Find where the given text appears and provide that cell's center as [x, y] coordinate. 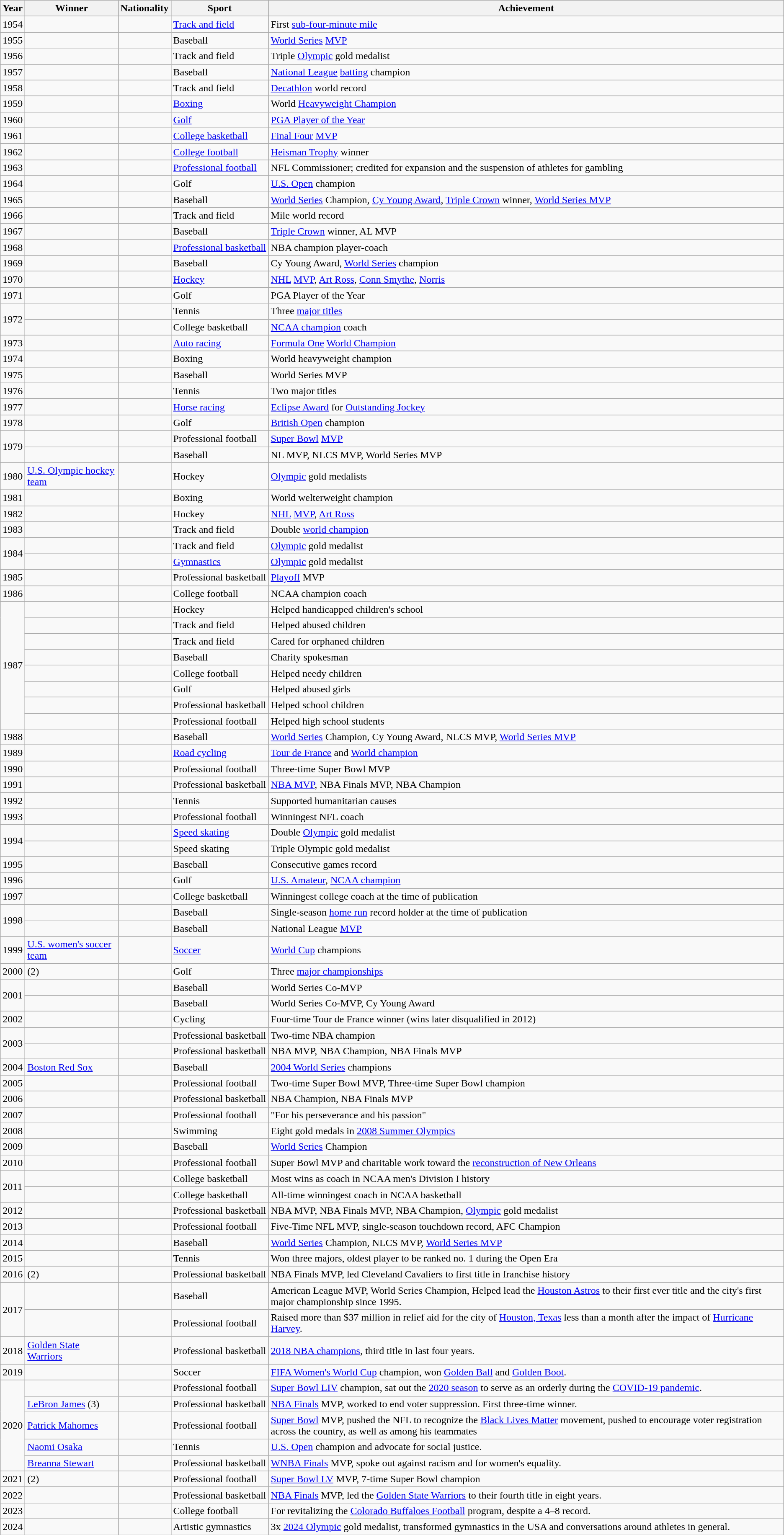
1966 [13, 216]
2014 [13, 1243]
WNBA Finals MVP, spoke out against racism and for women's equality. [526, 1463]
Helped needy children [526, 673]
1988 [13, 737]
1979 [13, 446]
1961 [13, 136]
NBA MVP, NBA Finals MVP, NBA Champion, Olympic gold medalist [526, 1210]
1984 [13, 554]
1987 [13, 665]
Super Bowl MVP and charitable work toward the reconstruction of New Orleans [526, 1163]
World Series Champion, NLCS MVP, World Series MVP [526, 1243]
Consecutive games record [526, 864]
3x 2024 Olympic gold medalist, transformed gymnastics in the USA and conversations around athletes in general. [526, 1527]
Artistic gymnastics [219, 1527]
Tour de France and World champion [526, 753]
1983 [13, 530]
World Cup champions [526, 950]
Golden State Warriors [72, 1350]
For revitalizing the Colorado Buffaloes Football program, despite a 4–8 record. [526, 1511]
NFL Commissioner; credited for expansion and the suspension of athletes for gambling [526, 168]
Naomi Osaka [72, 1447]
Year [13, 8]
U.S. Open champion and advocate for social justice. [526, 1447]
Sport [219, 8]
2017 [13, 1310]
1955 [13, 40]
1965 [13, 200]
1972 [13, 319]
Helped school children [526, 705]
2010 [13, 1163]
1967 [13, 232]
1960 [13, 120]
Supported humanitarian causes [526, 801]
Cared for orphaned children [526, 641]
Decathlon world record [526, 88]
Road cycling [219, 753]
1975 [13, 375]
2021 [13, 1479]
World heavyweight champion [526, 359]
1969 [13, 263]
National League MVP [526, 928]
Eight gold medals in 2008 Summer Olympics [526, 1131]
World Series Champion, Cy Young Award, Triple Crown winner, World Series MVP [526, 200]
1990 [13, 769]
NBA Champion, NBA Finals MVP [526, 1099]
1974 [13, 359]
1962 [13, 152]
First sub-four-minute mile [526, 24]
2019 [13, 1372]
1971 [13, 295]
2020 [13, 1426]
2011 [13, 1187]
1994 [13, 841]
Double Olympic gold medalist [526, 833]
NBA Finals MVP, led the Golden State Warriors to their fourth title in eight years. [526, 1495]
Winner [72, 8]
Eclipse Award for Outstanding Jockey [526, 407]
2012 [13, 1210]
1958 [13, 88]
2005 [13, 1083]
1970 [13, 279]
2007 [13, 1115]
1976 [13, 391]
World welterweight champion [526, 498]
Winningest NFL coach [526, 817]
1980 [13, 477]
2001 [13, 995]
1956 [13, 56]
2022 [13, 1495]
Raised more than $37 million in relief aid for the city of Houston, Texas less than a month after the impact of Hurricane Harvey. [526, 1323]
2009 [13, 1147]
2013 [13, 1226]
Achievement [526, 8]
Three-time Super Bowl MVP [526, 769]
Charity spokesman [526, 657]
1989 [13, 753]
Super Bowl LIV champion, sat out the 2020 season to serve as an orderly during the COVID-19 pandemic. [526, 1388]
2003 [13, 1043]
1954 [13, 24]
Won three majors, oldest player to be ranked no. 1 during the Open Era [526, 1259]
2006 [13, 1099]
Double world champion [526, 530]
Formula One World Champion [526, 343]
1981 [13, 498]
U.S. Open champion [526, 183]
2008 [13, 1131]
2024 [13, 1527]
Breanna Stewart [72, 1463]
Helped abused children [526, 625]
Three major titles [526, 311]
1997 [13, 896]
1991 [13, 785]
2023 [13, 1511]
NBA MVP, NBA Champion, NBA Finals MVP [526, 1051]
NBA Finals MVP, led Cleveland Cavaliers to first title in franchise history [526, 1274]
Two-time Super Bowl MVP, Three-time Super Bowl champion [526, 1083]
Auto racing [219, 343]
1982 [13, 514]
1999 [13, 950]
NBA MVP, NBA Finals MVP, NBA Champion [526, 785]
World Heavyweight Champion [526, 104]
1963 [13, 168]
Four-time Tour de France winner (wins later disqualified in 2012) [526, 1019]
World Series Co-MVP [526, 987]
LeBron James (3) [72, 1404]
2018 NBA champions, third title in last four years. [526, 1350]
2004 World Series champions [526, 1067]
Two-time NBA champion [526, 1035]
1998 [13, 920]
1992 [13, 801]
2002 [13, 1019]
1995 [13, 864]
National League batting champion [526, 72]
Most wins as coach in NCAA men's Division I history [526, 1179]
NL MVP, NLCS MVP, World Series MVP [526, 454]
Single-season home run record holder at the time of publication [526, 912]
1986 [13, 593]
Cycling [219, 1019]
Helped handicapped children's school [526, 609]
Playoff MVP [526, 578]
Super Bowl MVP [526, 439]
Five-Time NFL MVP, single-season touchdown record, AFC Champion [526, 1226]
Boston Red Sox [72, 1067]
U.S. women's soccer team [72, 950]
1978 [13, 423]
Mile world record [526, 216]
NBA Finals MVP, worked to end voter suppression. First three-time winner. [526, 1404]
1985 [13, 578]
1957 [13, 72]
1964 [13, 183]
U.S. Amateur, NCAA champion [526, 880]
Helped abused girls [526, 689]
NHL MVP, Art Ross [526, 514]
Cy Young Award, World Series champion [526, 263]
1996 [13, 880]
Olympic gold medalists [526, 477]
2000 [13, 971]
Three major championships [526, 971]
2015 [13, 1259]
2018 [13, 1350]
World Series Champion, Cy Young Award, NLCS MVP, World Series MVP [526, 737]
All-time winningest coach in NCAA basketball [526, 1194]
Swimming [219, 1131]
World Series Co-MVP, Cy Young Award [526, 1004]
1993 [13, 817]
Super Bowl LV MVP, 7-time Super Bowl champion [526, 1479]
1973 [13, 343]
NHL MVP, Art Ross, Conn Smythe, Norris [526, 279]
Triple Crown winner, AL MVP [526, 232]
Patrick Mahomes [72, 1426]
World Series Champion [526, 1147]
U.S. Olympic hockey team [72, 477]
Horse racing [219, 407]
1959 [13, 104]
2016 [13, 1274]
1968 [13, 248]
Final Four MVP [526, 136]
FIFA Women's World Cup champion, won Golden Ball and Golden Boot. [526, 1372]
"For his perseverance and his passion" [526, 1115]
British Open champion [526, 423]
Two major titles [526, 391]
2004 [13, 1067]
Winningest college coach at the time of publication [526, 896]
Heisman Trophy winner [526, 152]
Gymnastics [219, 562]
1977 [13, 407]
Nationality [144, 8]
Helped high school students [526, 721]
NBA champion player-coach [526, 248]
